Determine the (x, y) coordinate at the center of the cell enclosing the given text.  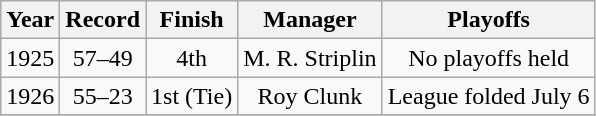
Manager (310, 20)
55–23 (103, 96)
League folded July 6 (488, 96)
Finish (192, 20)
4th (192, 58)
Playoffs (488, 20)
No playoffs held (488, 58)
57–49 (103, 58)
1926 (30, 96)
Record (103, 20)
1925 (30, 58)
M. R. Striplin (310, 58)
Year (30, 20)
1st (Tie) (192, 96)
Roy Clunk (310, 96)
